For the text-containing cell, return its midpoint in [x, y] coordinate format. 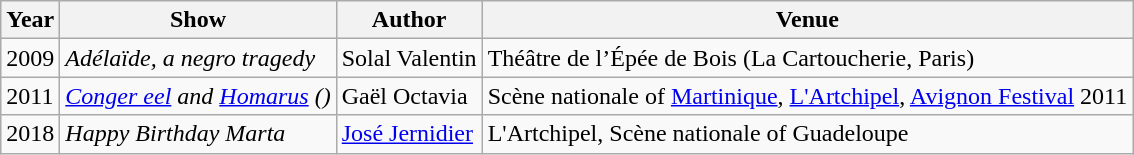
2009 [30, 58]
Venue [808, 20]
Scène nationale of Martinique, L'Artchipel, Avignon Festival 2011 [808, 96]
Conger eel and Homarus () [198, 96]
2018 [30, 134]
Happy Birthday Marta [198, 134]
Théâtre de l’Épée de Bois (La Cartoucherie, Paris) [808, 58]
José Jernidier [409, 134]
L'Artchipel, Scène nationale of Guadeloupe [808, 134]
Show [198, 20]
Author [409, 20]
Adélaïde, a negro tragedy [198, 58]
Year [30, 20]
Gaël Octavia [409, 96]
2011 [30, 96]
Solal Valentin [409, 58]
